Search for the cell housing the specified text and yield its [x, y] center coordinate. 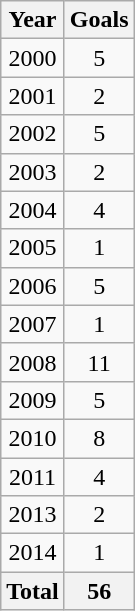
Year [33, 20]
Goals [99, 20]
2009 [33, 400]
2011 [33, 477]
8 [99, 438]
2013 [33, 515]
2008 [33, 362]
Total [33, 591]
2001 [33, 96]
2004 [33, 210]
2010 [33, 438]
2003 [33, 172]
11 [99, 362]
2005 [33, 248]
2002 [33, 134]
2014 [33, 553]
56 [99, 591]
2007 [33, 324]
2006 [33, 286]
2000 [33, 58]
